For the text-containing cell, return its midpoint in (X, Y) coordinate format. 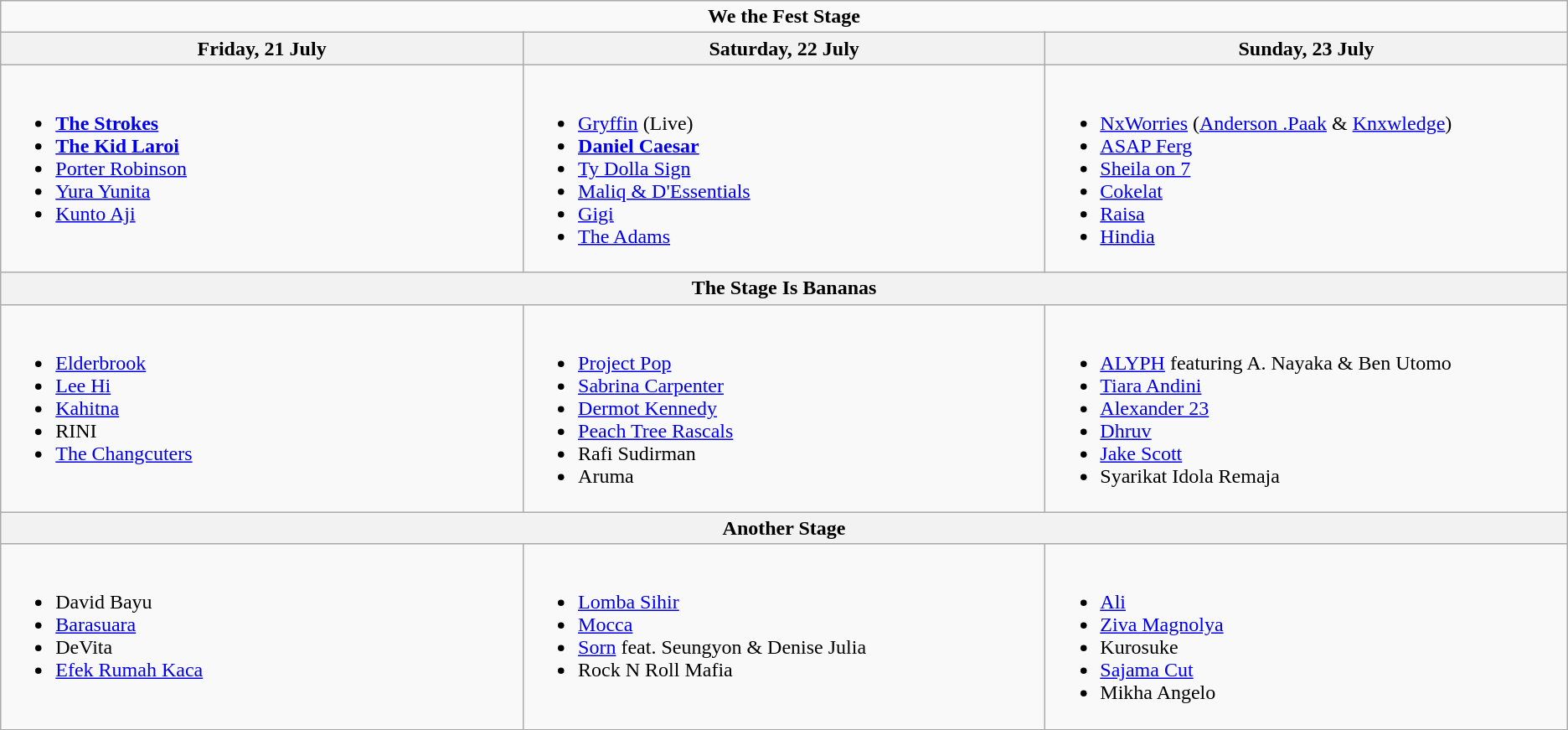
David BayuBarasuaraDeVitaEfek Rumah Kaca (262, 637)
NxWorries (Anderson .Paak & Knxwledge)ASAP FergSheila on 7CokelatRaisaHindia (1307, 168)
We the Fest Stage (784, 17)
Project PopSabrina CarpenterDermot KennedyPeach Tree RascalsRafi SudirmanAruma (784, 408)
Sunday, 23 July (1307, 49)
Saturday, 22 July (784, 49)
Another Stage (784, 528)
Friday, 21 July (262, 49)
ALYPH featuring A. Nayaka & Ben UtomoTiara AndiniAlexander 23DhruvJake ScottSyarikat Idola Remaja (1307, 408)
ElderbrookLee HiKahitnaRINIThe Changcuters (262, 408)
The Stage Is Bananas (784, 288)
Gryffin (Live)Daniel CaesarTy Dolla SignMaliq & D'EssentialsGigiThe Adams (784, 168)
The StrokesThe Kid LaroiPorter RobinsonYura YunitaKunto Aji (262, 168)
Lomba SihirMoccaSorn feat. Seungyon & Denise JuliaRock N Roll Mafia (784, 637)
AliZiva MagnolyaKurosukeSajama CutMikha Angelo (1307, 637)
